Capture the cell that displays the provided text and extract its (X, Y) central coordinate. 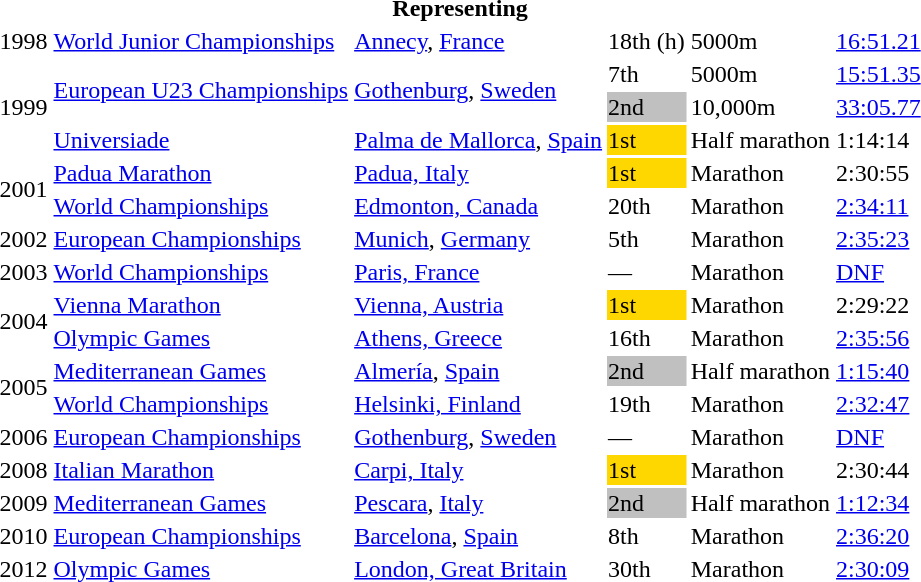
Athens, Greece (478, 338)
Padua, Italy (478, 173)
19th (647, 404)
10,000m (760, 107)
European U23 Championships (201, 90)
8th (647, 536)
Munich, Germany (478, 239)
Barcelona, Spain (478, 536)
Palma de Mallorca, Spain (478, 140)
Universiade (201, 140)
Helsinki, Finland (478, 404)
Olympic Games (201, 338)
Pescara, Italy (478, 503)
Almería, Spain (478, 371)
7th (647, 74)
World Junior Championships (201, 41)
18th (h) (647, 41)
Italian Marathon (201, 470)
20th (647, 206)
Annecy, France (478, 41)
Edmonton, Canada (478, 206)
Paris, France (478, 272)
Vienna Marathon (201, 305)
Padua Marathon (201, 173)
5th (647, 239)
Vienna, Austria (478, 305)
16th (647, 338)
Carpi, Italy (478, 470)
